Return the [X, Y] coordinate for the center point of the cell that contains the specified text.  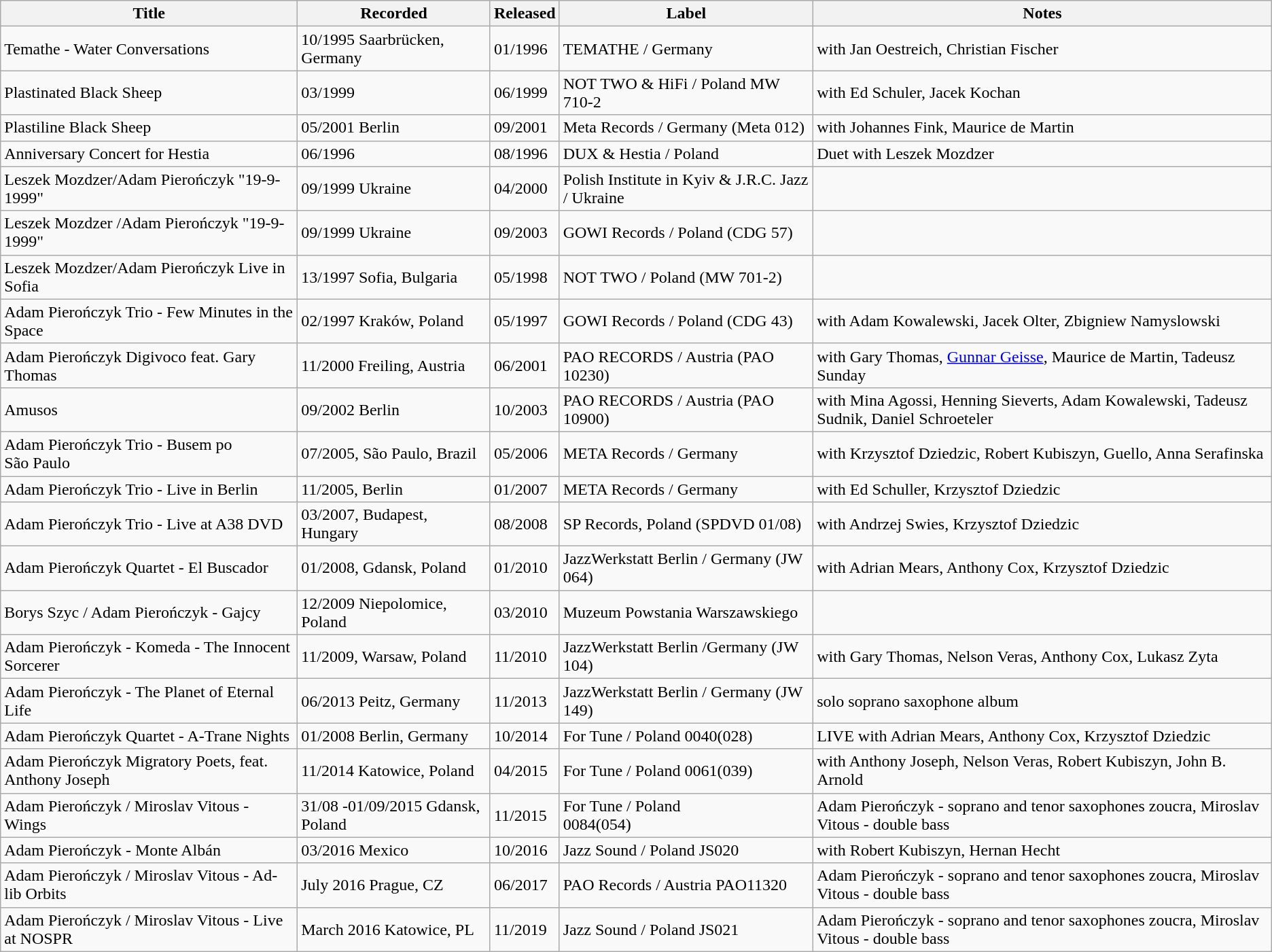
Muzeum Powstania Warszawskiego [686, 613]
07/2005, São Paulo, Brazil [394, 454]
NOT TWO / Poland (MW 701-2) [686, 277]
with Andrzej Swies, Krzysztof Dziedzic [1042, 525]
02/1997 Kraków, Poland [394, 321]
03/2016 Mexico [394, 850]
05/2001 Berlin [394, 128]
Adam Pierończyk Trio - Live at A38 DVD [149, 525]
Adam Pierończyk / Miroslav Vitous - Ad-lib Orbits [149, 885]
with Jan Oestreich, Christian Fischer [1042, 49]
11/2005, Berlin [394, 489]
with Ed Schuller, Krzysztof Dziedzic [1042, 489]
11/2019 [525, 930]
with Adrian Mears, Anthony Cox, Krzysztof Dziedzic [1042, 568]
10/2016 [525, 850]
31/08 -01/09/2015 Gdansk, Poland [394, 815]
11/2014 Katowice, Poland [394, 771]
Meta Records / Germany (Meta 012) [686, 128]
Anniversary Concert for Hestia [149, 154]
Borys Szyc / Adam Pierończyk - Gajcy [149, 613]
with Adam Kowalewski, Jacek Olter, Zbigniew Namyslowski [1042, 321]
SP Records, Poland (SPDVD 01/08) [686, 525]
GOWI Records / Poland (CDG 43) [686, 321]
solo soprano saxophone album [1042, 701]
08/1996 [525, 154]
with Johannes Fink, Maurice de Martin [1042, 128]
with Gary Thomas, Gunnar Geisse, Maurice de Martin, Tadeusz Sunday [1042, 366]
Recorded [394, 14]
LIVE with Adrian Mears, Anthony Cox, Krzysztof Dziedzic [1042, 736]
Adam Pierończyk / Miroslav Vitous - Wings [149, 815]
Title [149, 14]
05/1997 [525, 321]
JazzWerkstatt Berlin / Germany (JW 149) [686, 701]
01/1996 [525, 49]
For Tune / Poland 0061(039) [686, 771]
05/2006 [525, 454]
Plastiline Black Sheep [149, 128]
Temathe - Water Conversations [149, 49]
04/2000 [525, 189]
05/1998 [525, 277]
01/2010 [525, 568]
Adam Pierończyk Trio - Live in Berlin [149, 489]
JazzWerkstatt Berlin / Germany (JW 064) [686, 568]
with Robert Kubiszyn, Hernan Hecht [1042, 850]
03/2007, Budapest, Hungary [394, 525]
11/2000 Freiling, Austria [394, 366]
with Mina Agossi, Henning Sieverts, Adam Kowalewski, Tadeusz Sudnik, Daniel Schroeteler [1042, 409]
with Anthony Joseph, Nelson Veras, Robert Kubiszyn, John B. Arnold [1042, 771]
GOWI Records / Poland (CDG 57) [686, 232]
06/1999 [525, 92]
Leszek Mozdzer/Adam Pierończyk "19-9-1999" [149, 189]
Polish Institute in Kyiv & J.R.C. Jazz / Ukraine [686, 189]
11/2015 [525, 815]
09/2002 Berlin [394, 409]
NOT TWO & HiFi / Poland MW 710-2 [686, 92]
JazzWerkstatt Berlin /Germany (JW 104) [686, 656]
Adam Pierończyk - Monte Albán [149, 850]
Adam Pierończyk Quartet - A-Trane Nights [149, 736]
09/2001 [525, 128]
For Tune / Poland 0040(028) [686, 736]
06/1996 [394, 154]
13/1997 Sofia, Bulgaria [394, 277]
For Tune / Poland0084(054) [686, 815]
Adam Pierończyk Migratory Poets, feat. Anthony Joseph [149, 771]
Adam Pierończyk Quartet - El Buscador [149, 568]
09/2003 [525, 232]
Amusos [149, 409]
Adam Pierończyk - Komeda - The Innocent Sorcerer [149, 656]
PAO RECORDS / Austria (PAO 10900) [686, 409]
12/2009 Niepolomice, Poland [394, 613]
11/2010 [525, 656]
with Gary Thomas, Nelson Veras, Anthony Cox, Lukasz Zyta [1042, 656]
with Krzysztof Dziedzic, Robert Kubiszyn, Guello, Anna Serafinska [1042, 454]
06/2001 [525, 366]
Leszek Mozdzer/Adam Pierończyk Live in Sofia [149, 277]
Adam Pierończyk - The Planet of Eternal Life [149, 701]
04/2015 [525, 771]
03/2010 [525, 613]
Adam Pierończyk Digivoco feat. Gary Thomas [149, 366]
Leszek Mozdzer /Adam Pierończyk "19-9-1999" [149, 232]
Label [686, 14]
DUX & Hestia / Poland [686, 154]
TEMATHE / Germany [686, 49]
March 2016 Katowice, PL [394, 930]
Notes [1042, 14]
10/2003 [525, 409]
Jazz Sound / Poland JS020 [686, 850]
06/2013 Peitz, Germany [394, 701]
Adam Pierończyk Trio - Few Minutes in the Space [149, 321]
PAO RECORDS / Austria (PAO 10230) [686, 366]
Jazz Sound / Poland JS021 [686, 930]
Adam Pierończyk Trio - Busem poSão Paulo [149, 454]
11/2009, Warsaw, Poland [394, 656]
with Ed Schuler, Jacek Kochan [1042, 92]
06/2017 [525, 885]
10/2014 [525, 736]
01/2007 [525, 489]
03/1999 [394, 92]
10/1995 Saarbrücken, Germany [394, 49]
01/2008 Berlin, Germany [394, 736]
01/2008, Gdansk, Poland [394, 568]
11/2013 [525, 701]
Adam Pierończyk / Miroslav Vitous - Live at NOSPR [149, 930]
08/2008 [525, 525]
Plastinated Black Sheep [149, 92]
Duet with Leszek Mozdzer [1042, 154]
Released [525, 14]
July 2016 Prague, CZ [394, 885]
PAO Records / Austria PAO11320 [686, 885]
